Output the [X, Y] coordinate of the center of the cell containing the given text.  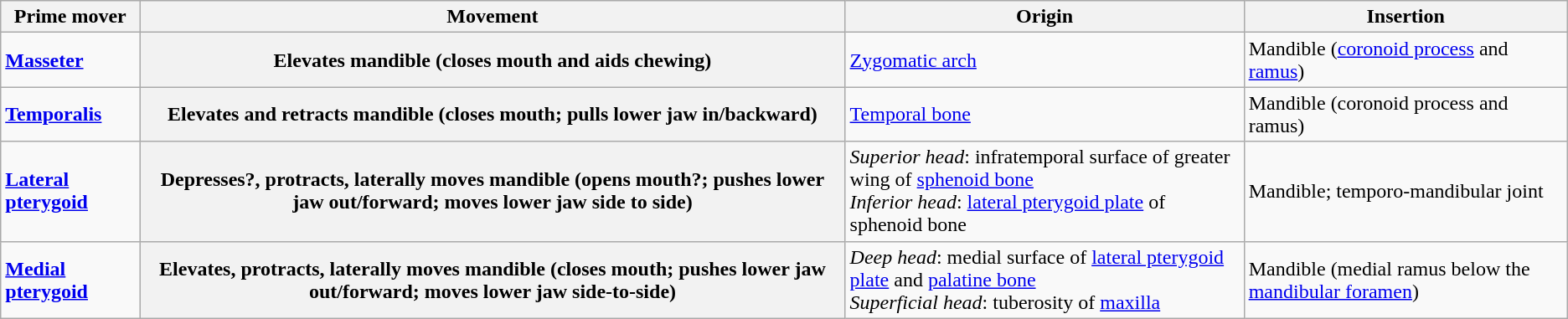
Insertion [1406, 17]
Mandible (medial ramus below the mandibular foramen) [1406, 280]
Medial pterygoid [70, 280]
Temporal bone [1044, 114]
Prime mover [70, 17]
Elevates mandible (closes mouth and aids chewing) [493, 60]
Mandible; temporo-mandibular joint [1406, 191]
Origin [1044, 17]
Lateral pterygoid [70, 191]
Movement [493, 17]
Elevates, protracts, laterally moves mandible (closes mouth; pushes lower jaw out/forward; moves lower jaw side-to-side) [493, 280]
Elevates and retracts mandible (closes mouth; pulls lower jaw in/backward) [493, 114]
Superior head: infratemporal surface of greater wing of sphenoid boneInferior head: lateral pterygoid plate of sphenoid bone [1044, 191]
Depresses?, protracts, laterally moves mandible (opens mouth?; pushes lower jaw out/forward; moves lower jaw side to side) [493, 191]
Masseter [70, 60]
Deep head: medial surface of lateral pterygoid plate and palatine boneSuperficial head: tuberosity of maxilla [1044, 280]
Zygomatic arch [1044, 60]
Temporalis [70, 114]
